Output the (x, y) coordinate of the center of the cell containing the given text.  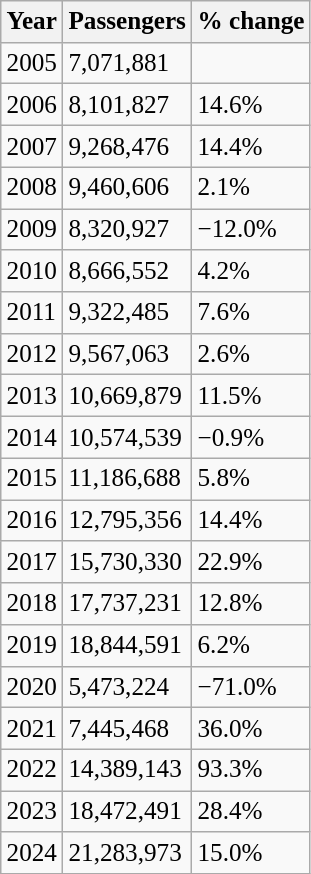
Passengers (128, 22)
2014 (32, 437)
5.8% (252, 479)
7.6% (252, 313)
8,101,827 (128, 105)
2017 (32, 562)
2022 (32, 770)
36.0% (252, 728)
4.2% (252, 271)
2005 (32, 63)
2020 (32, 687)
2011 (32, 313)
9,322,485 (128, 313)
12,795,356 (128, 520)
12.8% (252, 604)
7,445,468 (128, 728)
15,730,330 (128, 562)
2010 (32, 271)
2009 (32, 229)
14.6% (252, 105)
2024 (32, 853)
18,844,591 (128, 645)
9,460,606 (128, 188)
2013 (32, 396)
11,186,688 (128, 479)
7,071,881 (128, 63)
2018 (32, 604)
22.9% (252, 562)
2021 (32, 728)
10,574,539 (128, 437)
2012 (32, 354)
8,666,552 (128, 271)
93.3% (252, 770)
9,567,063 (128, 354)
8,320,927 (128, 229)
21,283,973 (128, 853)
2.6% (252, 354)
2015 (32, 479)
Year (32, 22)
28.4% (252, 812)
11.5% (252, 396)
2008 (32, 188)
−0.9% (252, 437)
5,473,224 (128, 687)
6.2% (252, 645)
15.0% (252, 853)
2007 (32, 146)
18,472,491 (128, 812)
10,669,879 (128, 396)
2006 (32, 105)
−71.0% (252, 687)
−12.0% (252, 229)
14,389,143 (128, 770)
9,268,476 (128, 146)
2016 (32, 520)
% change (252, 22)
2019 (32, 645)
17,737,231 (128, 604)
2023 (32, 812)
2.1% (252, 188)
